From the cell containing the given text, extract its center point as (X, Y) coordinate. 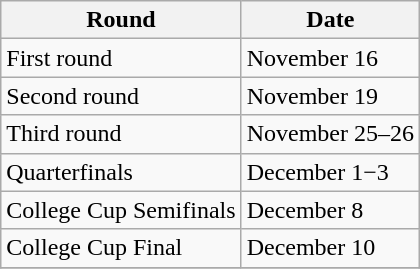
December 8 (330, 210)
November 25–26 (330, 134)
College Cup Semifinals (121, 210)
Second round (121, 96)
First round (121, 58)
November 19 (330, 96)
Third round (121, 134)
Quarterfinals (121, 172)
December 1−3 (330, 172)
Date (330, 20)
November 16 (330, 58)
Round (121, 20)
December 10 (330, 248)
College Cup Final (121, 248)
